Return (x, y) of the center of cell containing provided text 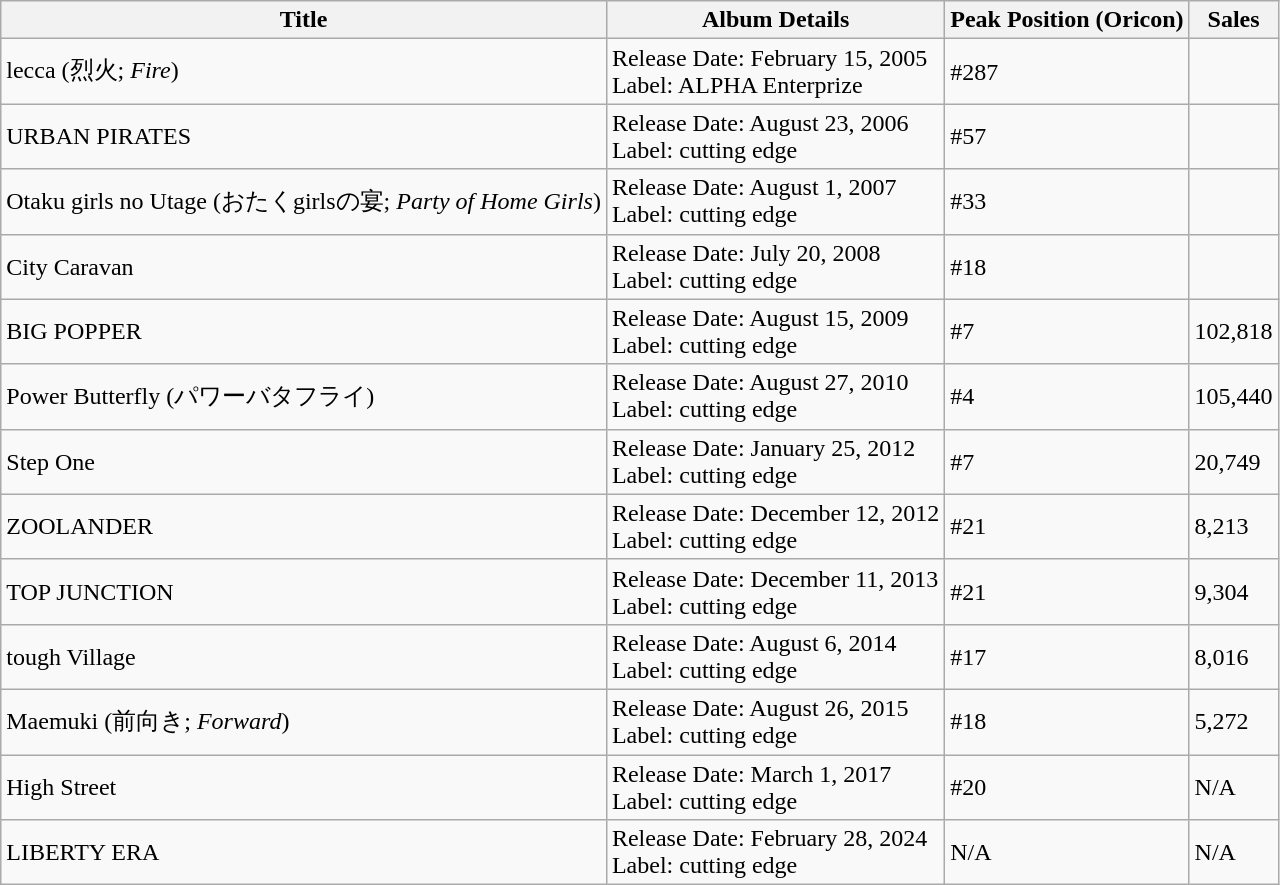
TOP JUNCTION (304, 592)
Power Butterfly (パワーバタフライ) (304, 396)
Release Date: January 25, 2012Label: cutting edge (775, 462)
8,213 (1234, 526)
20,749 (1234, 462)
8,016 (1234, 656)
Release Date: December 11, 2013Label: cutting edge (775, 592)
105,440 (1234, 396)
Release Date: August 6, 2014Label: cutting edge (775, 656)
#17 (1067, 656)
9,304 (1234, 592)
Release Date: February 15, 2005Label: ALPHA Enterprize (775, 72)
ZOOLANDER (304, 526)
Release Date: August 27, 2010Label: cutting edge (775, 396)
#287 (1067, 72)
Maemuki (前向き; Forward) (304, 722)
Release Date: March 1, 2017Label: cutting edge (775, 786)
Release Date: August 23, 2006Label: cutting edge (775, 136)
#33 (1067, 202)
Release Date: August 26, 2015Label: cutting edge (775, 722)
Sales (1234, 20)
City Caravan (304, 266)
tough Village (304, 656)
102,818 (1234, 332)
URBAN PIRATES (304, 136)
LIBERTY ERA (304, 852)
Title (304, 20)
lecca (烈火; Fire) (304, 72)
Peak Position (Oricon) (1067, 20)
High Street (304, 786)
Release Date: August 1, 2007Label: cutting edge (775, 202)
Step One (304, 462)
Otaku girls no Utage (おたくgirlsの宴; Party of Home Girls) (304, 202)
Album Details (775, 20)
Release Date: August 15, 2009Label: cutting edge (775, 332)
Release Date: July 20, 2008Label: cutting edge (775, 266)
#4 (1067, 396)
Release Date: February 28, 2024Label: cutting edge (775, 852)
#57 (1067, 136)
BIG POPPER (304, 332)
5,272 (1234, 722)
#20 (1067, 786)
Release Date: December 12, 2012Label: cutting edge (775, 526)
